Find where the given text appears and provide that cell's center as (X, Y) coordinate. 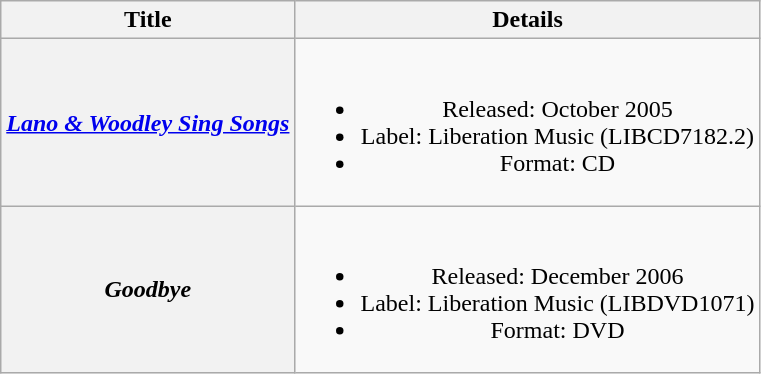
Title (148, 20)
Lano & Woodley Sing Songs (148, 122)
Released: October 2005Label: Liberation Music (LIBCD7182.2)Format: CD (528, 122)
Released: December 2006Label: Liberation Music (LIBDVD1071)Format: DVD (528, 290)
Goodbye (148, 290)
Details (528, 20)
